Scan for the cell matching the given text and deliver its [x, y] coordinate at center. 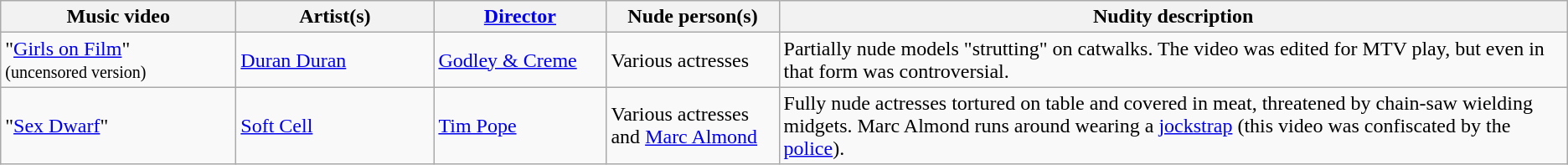
Nudity description [1173, 17]
Various actresses [693, 60]
Partially nude models "strutting" on catwalks. The video was edited for MTV play, but even in that form was controversial. [1173, 60]
Artist(s) [335, 17]
Various actresses and Marc Almond [693, 126]
"Girls on Film"(uncensored version) [119, 60]
Music video [119, 17]
"Sex Dwarf" [119, 126]
Nude person(s) [693, 17]
Duran Duran [335, 60]
Godley & Creme [520, 60]
Director [520, 17]
Tim Pope [520, 126]
Soft Cell [335, 126]
